Search for the cell housing the specified text and yield its [x, y] center coordinate. 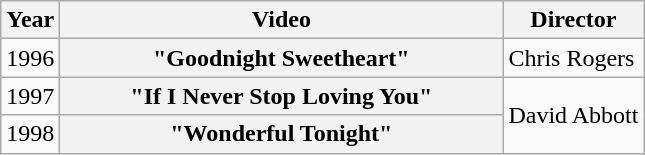
David Abbott [574, 115]
Director [574, 20]
Chris Rogers [574, 58]
"Goodnight Sweetheart" [282, 58]
1996 [30, 58]
1998 [30, 134]
Video [282, 20]
"If I Never Stop Loving You" [282, 96]
Year [30, 20]
1997 [30, 96]
"Wonderful Tonight" [282, 134]
